Find where the given text appears and provide that cell's center as [X, Y] coordinate. 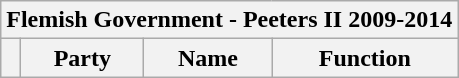
Flemish Government - Peeters II 2009-2014 [230, 20]
Name [208, 58]
Party [82, 58]
Function [365, 58]
